Detect which cell encompasses the target text, then output its (X, Y) center coordinate. 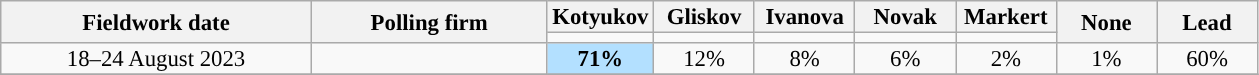
Kotyukov (600, 17)
None (1106, 22)
12% (704, 59)
Ivanova (804, 17)
2% (1006, 59)
Polling firm (429, 22)
18–24 August 2023 (156, 59)
60% (1208, 59)
8% (804, 59)
Markert (1006, 17)
71% (600, 59)
6% (906, 59)
Gliskov (704, 17)
Novak (906, 17)
Fieldwork date (156, 22)
Lead (1208, 22)
1% (1106, 59)
